Find where the given text appears and provide that cell's center as [x, y] coordinate. 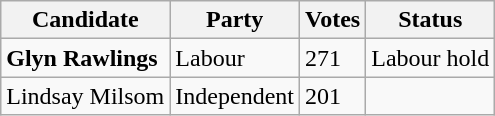
Independent [235, 96]
Labour hold [430, 58]
201 [333, 96]
271 [333, 58]
Labour [235, 58]
Votes [333, 20]
Glyn Rawlings [86, 58]
Lindsay Milsom [86, 96]
Candidate [86, 20]
Party [235, 20]
Status [430, 20]
